Find where the given text appears and provide that cell's center as (x, y) coordinate. 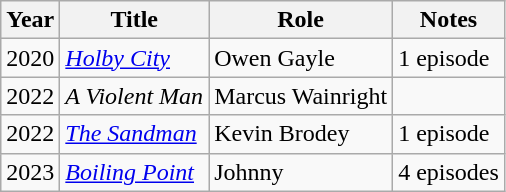
Owen Gayle (301, 58)
Notes (449, 20)
Marcus Wainright (301, 96)
Role (301, 20)
4 episodes (449, 172)
Holby City (134, 58)
2020 (30, 58)
Boiling Point (134, 172)
Title (134, 20)
A Violent Man (134, 96)
Johnny (301, 172)
2023 (30, 172)
Year (30, 20)
Kevin Brodey (301, 134)
The Sandman (134, 134)
